Capture the cell that displays the provided text and extract its [X, Y] central coordinate. 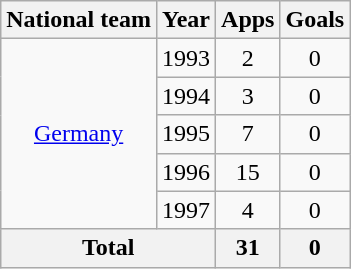
National team [79, 20]
4 [248, 210]
1993 [186, 58]
7 [248, 134]
2 [248, 58]
1997 [186, 210]
31 [248, 248]
Total [108, 248]
1994 [186, 96]
1996 [186, 172]
Goals [315, 20]
1995 [186, 134]
15 [248, 172]
Year [186, 20]
Germany [79, 134]
3 [248, 96]
Apps [248, 20]
